Locate the cell with the specified text and output its [x, y] center coordinate. 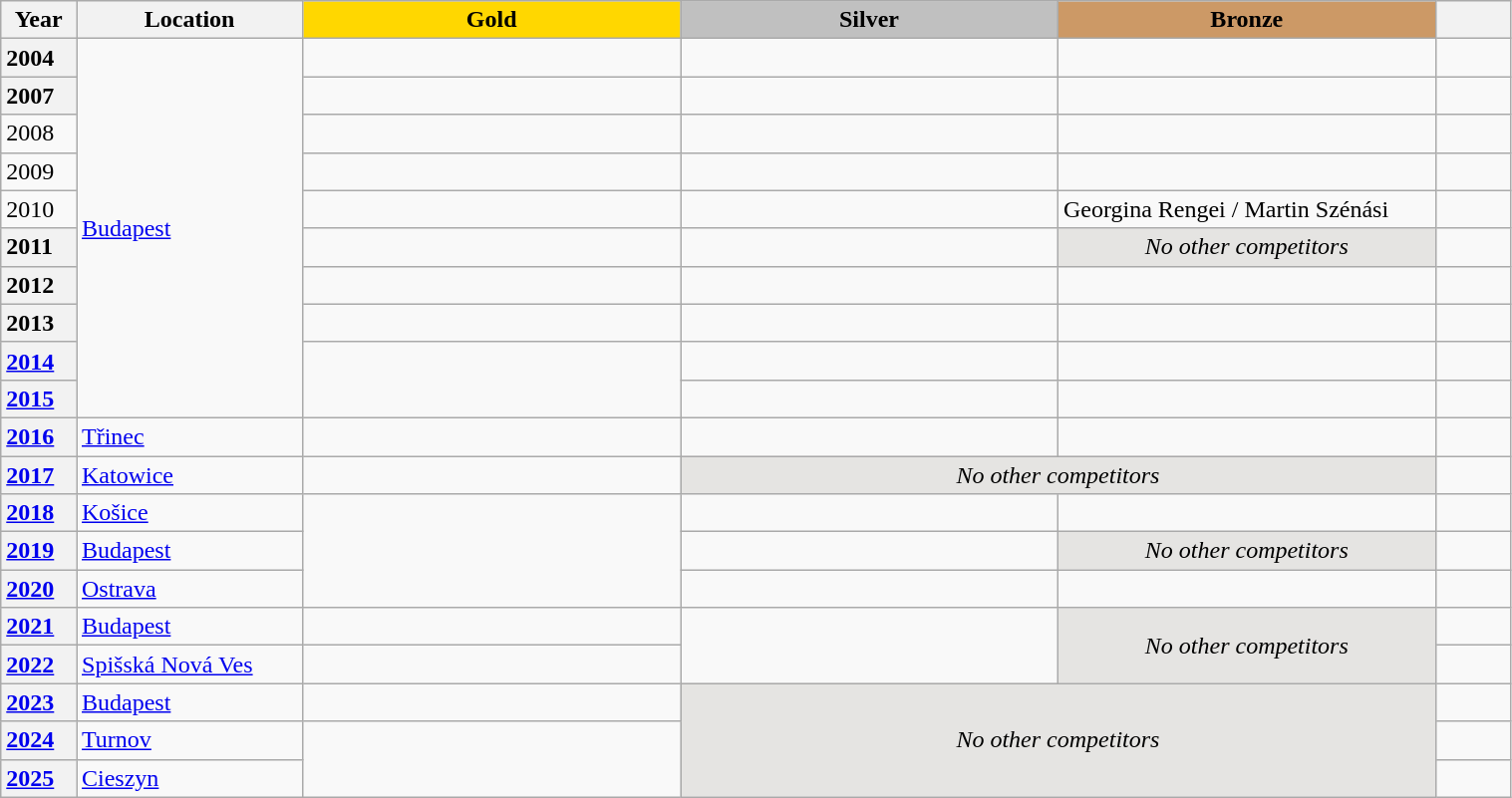
Silver [869, 20]
2011 [39, 247]
2010 [39, 209]
2013 [39, 323]
2015 [39, 399]
2009 [39, 171]
2004 [39, 58]
2016 [39, 436]
2017 [39, 475]
2024 [39, 740]
2021 [39, 627]
2012 [39, 285]
2018 [39, 513]
Katowice [189, 475]
2007 [39, 96]
2014 [39, 361]
Gold [492, 20]
2025 [39, 778]
2008 [39, 133]
Location [189, 20]
Georgina Rengei / Martin Szénási [1246, 209]
2019 [39, 551]
2023 [39, 702]
Třinec [189, 436]
Year [39, 20]
2020 [39, 589]
Spišská Nová Ves [189, 665]
Ostrava [189, 589]
Bronze [1246, 20]
2022 [39, 665]
Cieszyn [189, 778]
Košice [189, 513]
Turnov [189, 740]
